Search for the cell housing the specified text and yield its [X, Y] center coordinate. 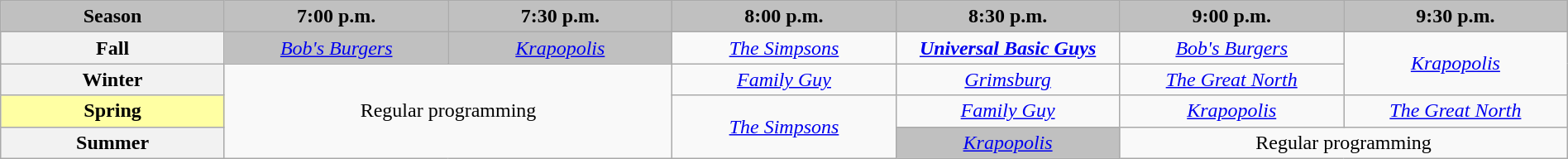
Winter [112, 79]
9:00 p.m. [1232, 17]
8:00 p.m. [784, 17]
8:30 p.m. [1007, 17]
Universal Basic Guys [1007, 48]
Season [112, 17]
Fall [112, 48]
Grimsburg [1007, 79]
Spring [112, 111]
9:30 p.m. [1456, 17]
7:00 p.m. [336, 17]
7:30 p.m. [561, 17]
Summer [112, 142]
